Provide the [x, y] coordinate of the cell's center where the given text is located.  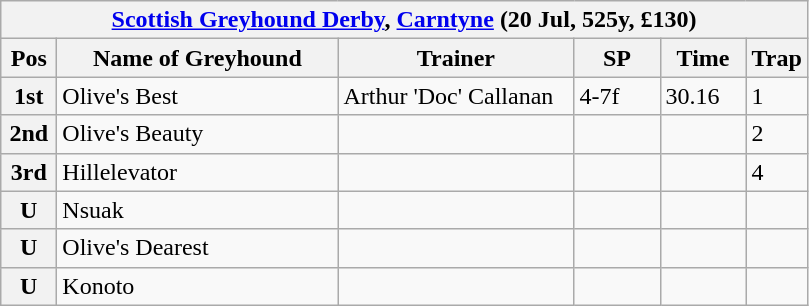
Olive's Beauty [198, 134]
Arthur 'Doc' Callanan [456, 96]
30.16 [703, 96]
Nsuak [198, 210]
Scottish Greyhound Derby, Carntyne (20 Jul, 525y, £130) [404, 20]
Olive's Dearest [198, 248]
Olive's Best [198, 96]
Pos [29, 58]
2 [776, 134]
1 [776, 96]
2nd [29, 134]
SP [617, 58]
4-7f [617, 96]
Trainer [456, 58]
Hillelevator [198, 172]
Name of Greyhound [198, 58]
Trap [776, 58]
3rd [29, 172]
Time [703, 58]
1st [29, 96]
Konoto [198, 286]
4 [776, 172]
